Detect which cell encompasses the target text, then output its [X, Y] center coordinate. 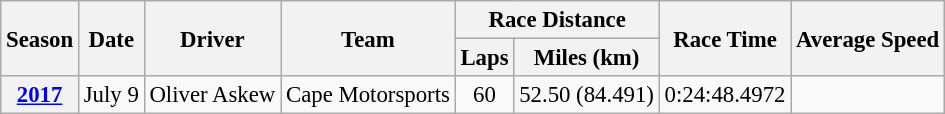
Miles (km) [586, 58]
2017 [40, 95]
Driver [212, 38]
Team [368, 38]
Season [40, 38]
60 [484, 95]
July 9 [111, 95]
Cape Motorsports [368, 95]
Laps [484, 58]
Date [111, 38]
0:24:48.4972 [724, 95]
Race Distance [557, 20]
Oliver Askew [212, 95]
Race Time [724, 38]
52.50 (84.491) [586, 95]
Average Speed [868, 38]
